Extract the [X, Y] coordinate from the center of the cell holding the provided text.  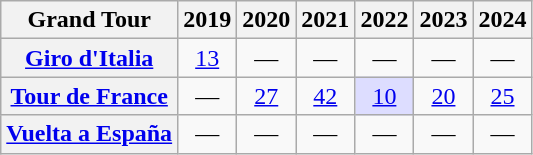
2020 [266, 20]
10 [384, 96]
2021 [326, 20]
27 [266, 96]
2024 [502, 20]
2023 [444, 20]
25 [502, 96]
42 [326, 96]
Tour de France [90, 96]
Grand Tour [90, 20]
20 [444, 96]
13 [208, 58]
2019 [208, 20]
Giro d'Italia [90, 58]
2022 [384, 20]
Vuelta a España [90, 134]
